Locate the cell with the specified text and output its (x, y) center coordinate. 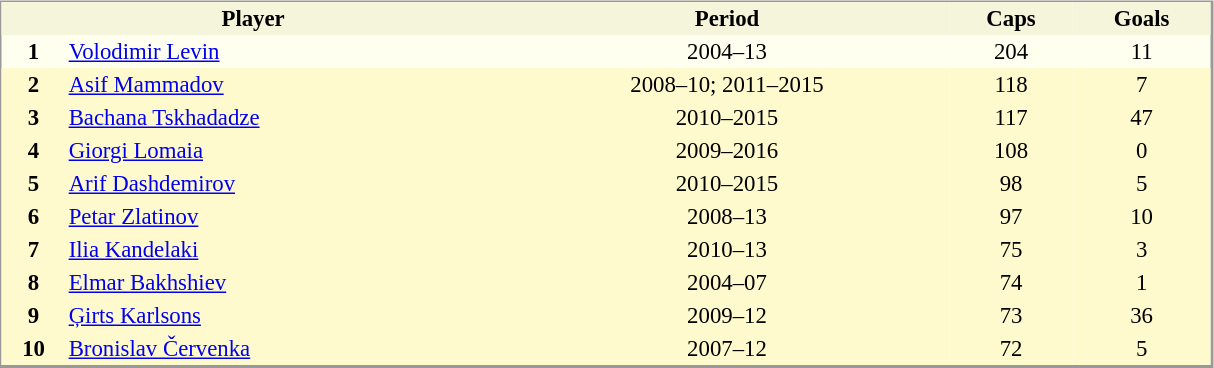
108 (1010, 150)
Volodimir Levin (286, 52)
73 (1010, 316)
118 (1010, 84)
204 (1010, 52)
74 (1010, 282)
75 (1010, 250)
2009–2016 (728, 150)
Asif Mammadov (286, 84)
6 (34, 216)
Ģirts Karlsons (286, 316)
Period (728, 18)
97 (1010, 216)
2 (34, 84)
Player (254, 18)
11 (1142, 52)
Bachana Tskhadadze (286, 118)
72 (1010, 348)
2010–13 (728, 250)
2004–13 (728, 52)
2007–12 (728, 348)
2008–10; 2011–2015 (728, 84)
Giorgi Lomaia (286, 150)
Petar Zlatinov (286, 216)
Elmar Bakhshiev (286, 282)
Arif Dashdemirov (286, 184)
117 (1010, 118)
Ilia Kandelaki (286, 250)
0 (1142, 150)
47 (1142, 118)
2009–12 (728, 316)
36 (1142, 316)
Caps (1010, 18)
4 (34, 150)
Goals (1142, 18)
98 (1010, 184)
2008–13 (728, 216)
9 (34, 316)
Bronislav Červenka (286, 348)
2004–07 (728, 282)
8 (34, 282)
